Extract the (X, Y) coordinate from the center of the cell holding the provided text.  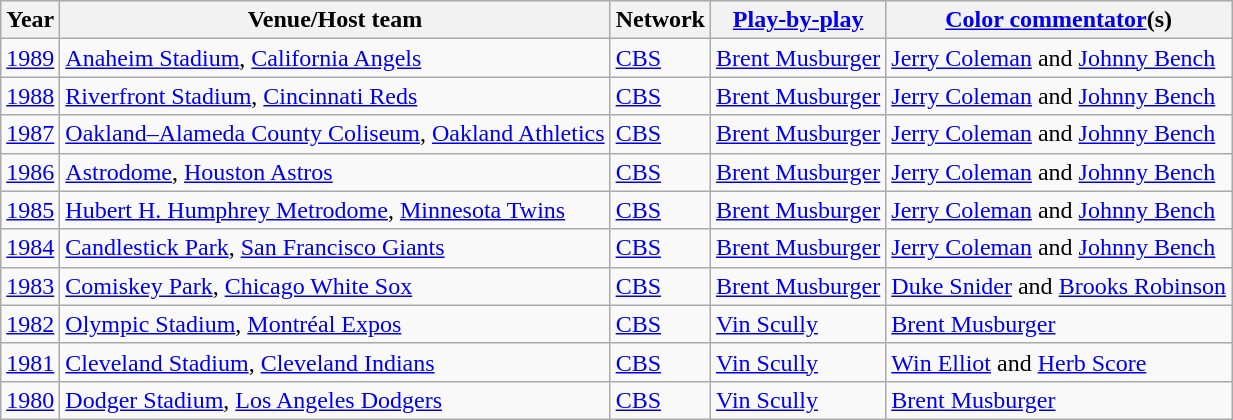
Duke Snider and Brooks Robinson (1059, 286)
Venue/Host team (335, 20)
Color commentator(s) (1059, 20)
1981 (30, 362)
1980 (30, 400)
Riverfront Stadium, Cincinnati Reds (335, 96)
Oakland–Alameda County Coliseum, Oakland Athletics (335, 134)
Play-by-play (798, 20)
1985 (30, 210)
Cleveland Stadium, Cleveland Indians (335, 362)
Win Elliot and Herb Score (1059, 362)
Hubert H. Humphrey Metrodome, Minnesota Twins (335, 210)
Olympic Stadium, Montréal Expos (335, 324)
1983 (30, 286)
1987 (30, 134)
1984 (30, 248)
Dodger Stadium, Los Angeles Dodgers (335, 400)
1989 (30, 58)
Network (660, 20)
Comiskey Park, Chicago White Sox (335, 286)
Anaheim Stadium, California Angels (335, 58)
1982 (30, 324)
Astrodome, Houston Astros (335, 172)
1986 (30, 172)
1988 (30, 96)
Candlestick Park, San Francisco Giants (335, 248)
Year (30, 20)
